Provide the [x, y] coordinate of the cell's center where the given text is located.  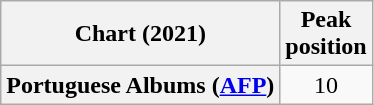
Peakposition [326, 34]
Chart (2021) [140, 34]
10 [326, 85]
Portuguese Albums (AFP) [140, 85]
